Detect which cell encompasses the target text, then output its [X, Y] center coordinate. 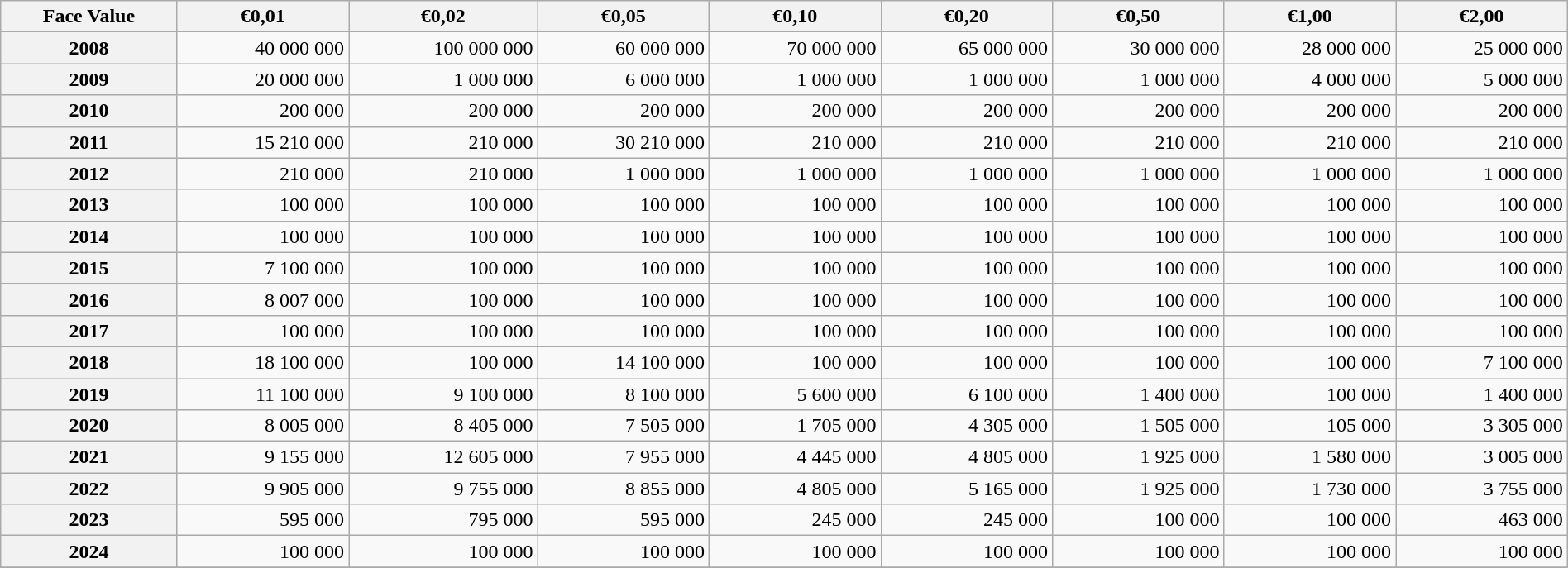
1 505 000 [1139, 426]
7 505 000 [624, 426]
4 445 000 [796, 457]
2022 [89, 489]
5 600 000 [796, 394]
2023 [89, 520]
5 165 000 [967, 489]
30 210 000 [624, 142]
1 730 000 [1310, 489]
2017 [89, 331]
2013 [89, 205]
2012 [89, 174]
463 000 [1482, 520]
8 405 000 [443, 426]
8 005 000 [263, 426]
100 000 000 [443, 48]
€0,20 [967, 17]
1 580 000 [1310, 457]
9 100 000 [443, 394]
14 100 000 [624, 362]
€2,00 [1482, 17]
65 000 000 [967, 48]
€0,05 [624, 17]
15 210 000 [263, 142]
2019 [89, 394]
6 100 000 [967, 394]
9 905 000 [263, 489]
2021 [89, 457]
2014 [89, 236]
2018 [89, 362]
2010 [89, 111]
€0,01 [263, 17]
20 000 000 [263, 79]
9 155 000 [263, 457]
2016 [89, 299]
12 605 000 [443, 457]
€1,00 [1310, 17]
3 305 000 [1482, 426]
Face Value [89, 17]
8 100 000 [624, 394]
2020 [89, 426]
€0,10 [796, 17]
2015 [89, 268]
30 000 000 [1139, 48]
8 855 000 [624, 489]
11 100 000 [263, 394]
6 000 000 [624, 79]
2024 [89, 551]
4 305 000 [967, 426]
€0,50 [1139, 17]
€0,02 [443, 17]
5 000 000 [1482, 79]
3 005 000 [1482, 457]
4 000 000 [1310, 79]
2008 [89, 48]
795 000 [443, 520]
28 000 000 [1310, 48]
1 705 000 [796, 426]
2009 [89, 79]
25 000 000 [1482, 48]
7 955 000 [624, 457]
9 755 000 [443, 489]
18 100 000 [263, 362]
70 000 000 [796, 48]
60 000 000 [624, 48]
8 007 000 [263, 299]
105 000 [1310, 426]
3 755 000 [1482, 489]
40 000 000 [263, 48]
2011 [89, 142]
